For the text-containing cell, return its midpoint in (X, Y) coordinate format. 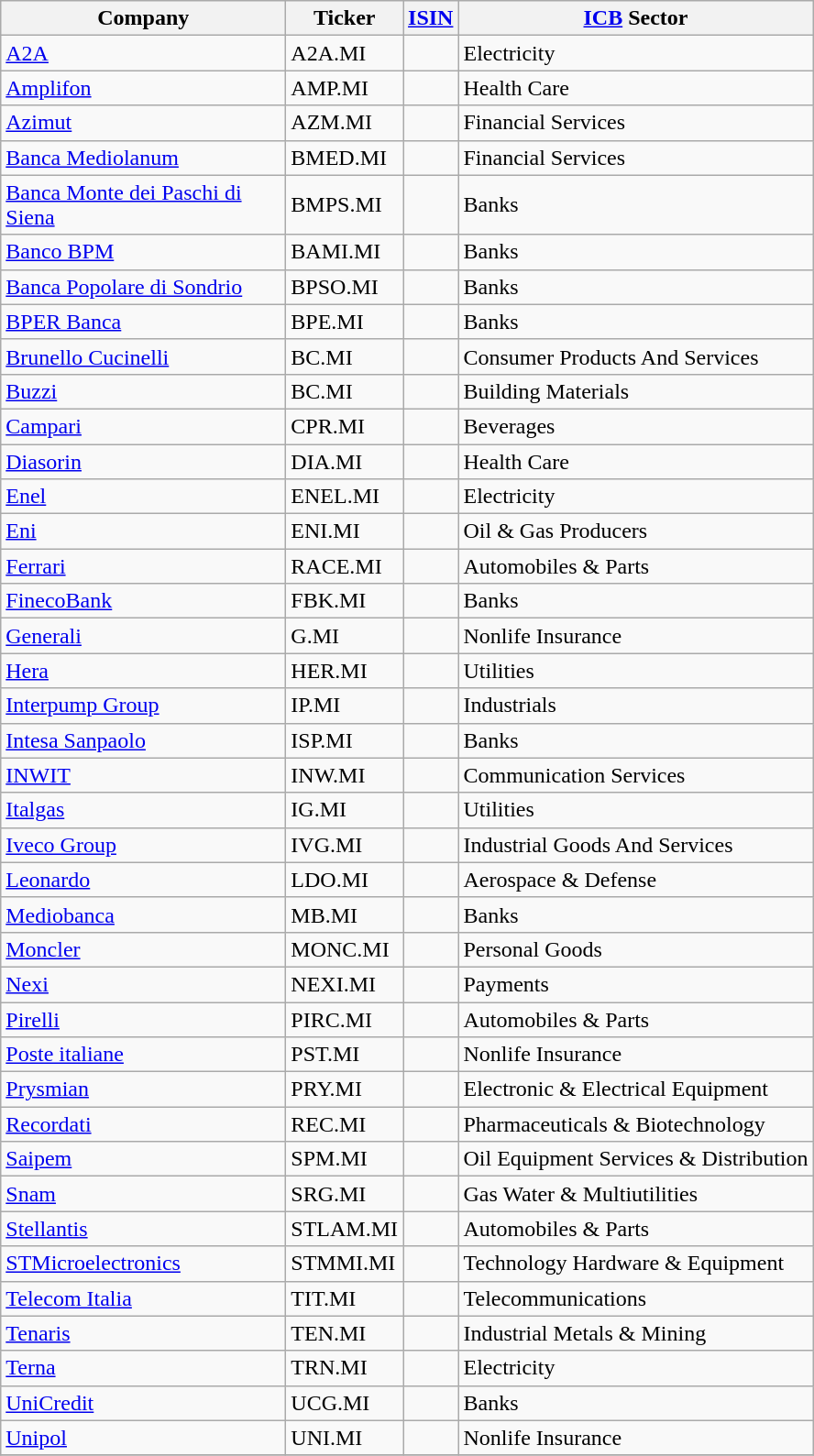
BPSO.MI (345, 287)
A2A (143, 53)
TIT.MI (345, 1298)
Snam (143, 1194)
Tenaris (143, 1333)
AZM.MI (345, 123)
IP.MI (345, 706)
Banca Mediolanum (143, 158)
LDO.MI (345, 880)
Mediobanca (143, 914)
PRY.MI (345, 1089)
STMMI.MI (345, 1264)
BAMI.MI (345, 252)
Beverages (636, 426)
Recordati (143, 1124)
Pharmaceuticals & Biotechnology (636, 1124)
IVG.MI (345, 845)
Moncler (143, 949)
Azimut (143, 123)
INWIT (143, 775)
STMicroelectronics (143, 1264)
Industrial Goods And Services (636, 845)
TRN.MI (345, 1368)
DIA.MI (345, 461)
FBK.MI (345, 601)
Poste italiane (143, 1055)
Nexi (143, 984)
CPR.MI (345, 426)
IG.MI (345, 810)
REC.MI (345, 1124)
Technology Hardware & Equipment (636, 1264)
RACE.MI (345, 566)
Leonardo (143, 880)
Industrials (636, 706)
Oil & Gas Producers (636, 531)
G.MI (345, 636)
Italgas (143, 810)
ENI.MI (345, 531)
ICB Sector (636, 18)
NEXI.MI (345, 984)
Saipem (143, 1159)
Ferrari (143, 566)
Terna (143, 1368)
PST.MI (345, 1055)
BPE.MI (345, 322)
A2A.MI (345, 53)
Banca Popolare di Sondrio (143, 287)
Aerospace & Defense (636, 880)
Consumer Products And Services (636, 356)
Banco BPM (143, 252)
ISP.MI (345, 740)
Eni (143, 531)
INW.MI (345, 775)
BPER Banca (143, 322)
MB.MI (345, 914)
UNI.MI (345, 1438)
UniCredit (143, 1403)
Gas Water & Multiutilities (636, 1194)
PIRC.MI (345, 1020)
Stellantis (143, 1229)
MONC.MI (345, 949)
Ticker (345, 18)
UCG.MI (345, 1403)
TEN.MI (345, 1333)
Campari (143, 426)
BMED.MI (345, 158)
AMP.MI (345, 88)
Amplifon (143, 88)
BMPS.MI (345, 205)
Hera (143, 671)
Generali (143, 636)
Pirelli (143, 1020)
STLAM.MI (345, 1229)
Telecommunications (636, 1298)
Building Materials (636, 391)
Interpump Group (143, 706)
ENEL.MI (345, 497)
Unipol (143, 1438)
Buzzi (143, 391)
Payments (636, 984)
Industrial Metals & Mining (636, 1333)
Enel (143, 497)
HER.MI (345, 671)
Iveco Group (143, 845)
Communication Services (636, 775)
Banca Monte dei Paschi di Siena (143, 205)
Diasorin (143, 461)
FinecoBank (143, 601)
SRG.MI (345, 1194)
ISIN (431, 18)
Electronic & Electrical Equipment (636, 1089)
Oil Equipment Services & Distribution (636, 1159)
Intesa Sanpaolo (143, 740)
Prysmian (143, 1089)
SPM.MI (345, 1159)
Brunello Cucinelli (143, 356)
Telecom Italia (143, 1298)
Personal Goods (636, 949)
Company (143, 18)
